Determine the [x, y] coordinate at the center of the cell enclosing the given text.  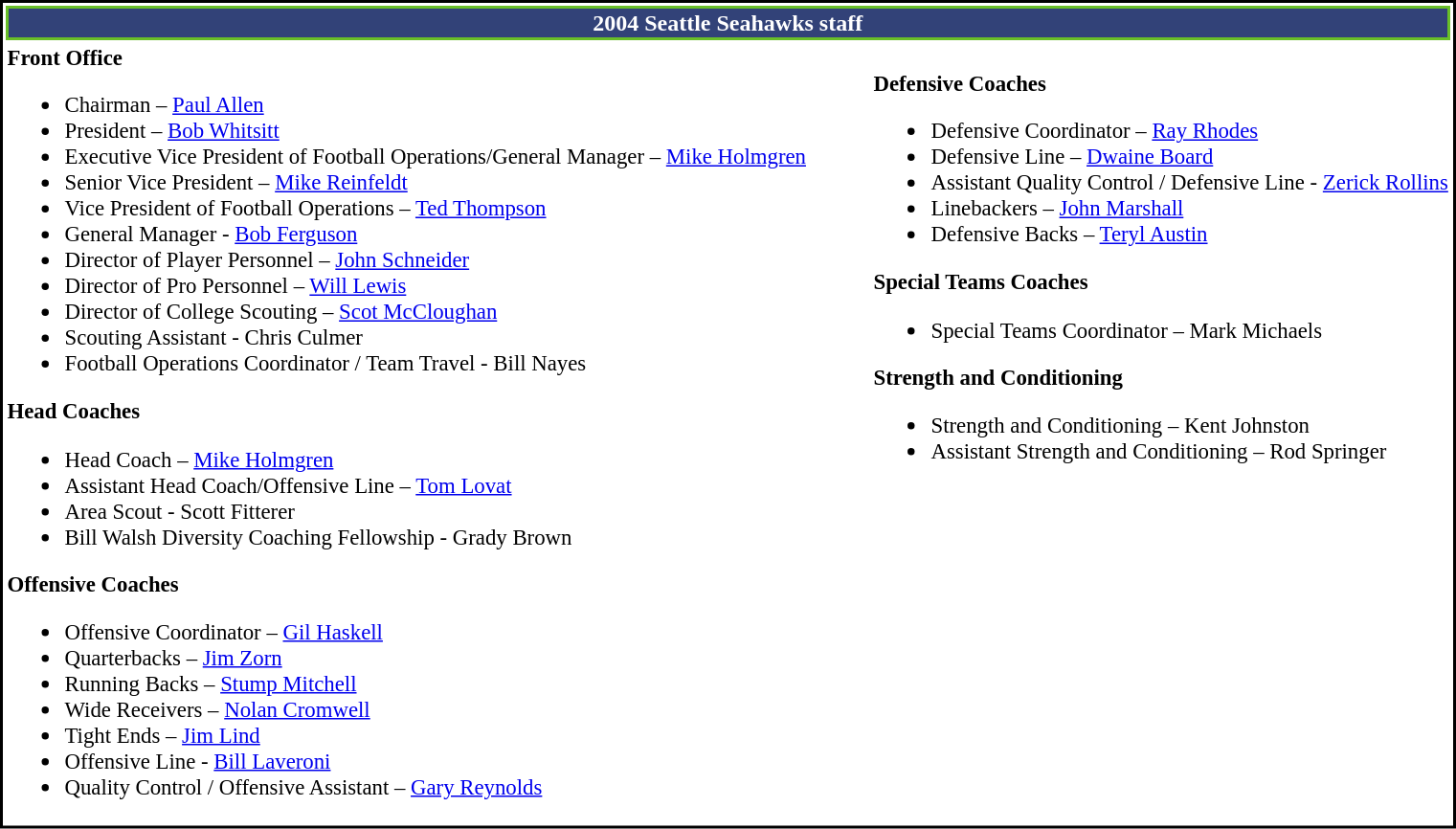
2004 Seattle Seahawks staff [728, 23]
